Search for the cell housing the specified text and yield its [X, Y] center coordinate. 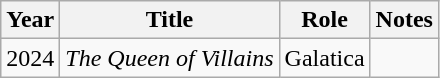
Notes [404, 20]
The Queen of Villains [170, 58]
Year [30, 20]
Role [324, 20]
Title [170, 20]
Galatica [324, 58]
2024 [30, 58]
